Extract the (x, y) coordinate from the center of the cell holding the provided text.  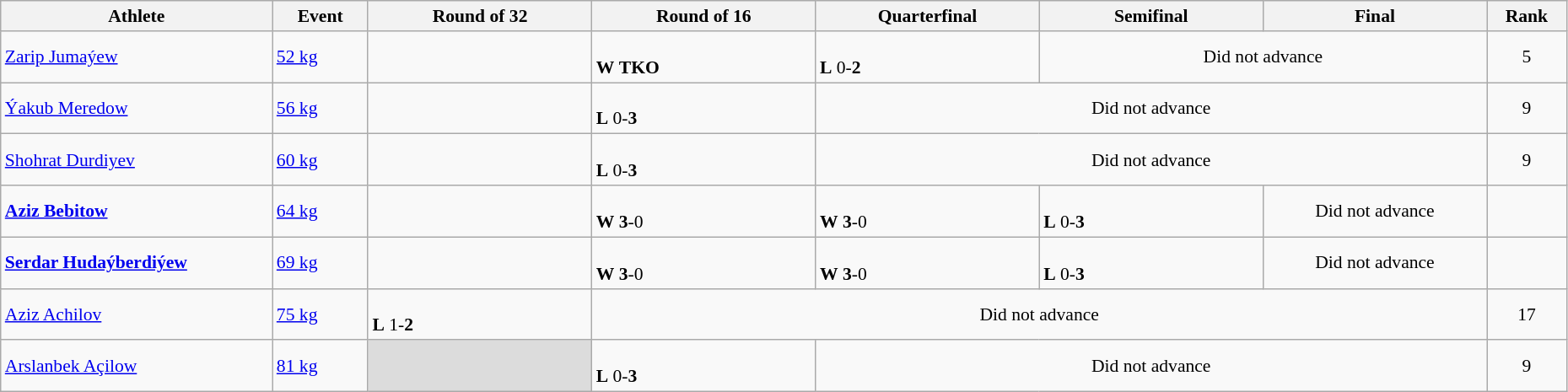
5 (1527, 57)
Aziz Bebitow (137, 211)
L 1-2 (479, 314)
Quarterfinal (928, 16)
Semifinal (1150, 16)
69 kg (321, 263)
Athlete (137, 16)
Round of 32 (479, 16)
52 kg (321, 57)
Aziz Achilov (137, 314)
60 kg (321, 160)
W TKO (703, 57)
Zarip Jumaýew (137, 57)
L 0-2 (928, 57)
Final (1375, 16)
Round of 16 (703, 16)
17 (1527, 314)
Shohrat Durdiyev (137, 160)
81 kg (321, 366)
64 kg (321, 211)
Arslanbek Açilow (137, 366)
75 kg (321, 314)
56 kg (321, 108)
Event (321, 16)
Rank (1527, 16)
Serdar Hudaýberdiýew (137, 263)
Ýakub Meredow (137, 108)
